Search for the cell housing the specified text and yield its (x, y) center coordinate. 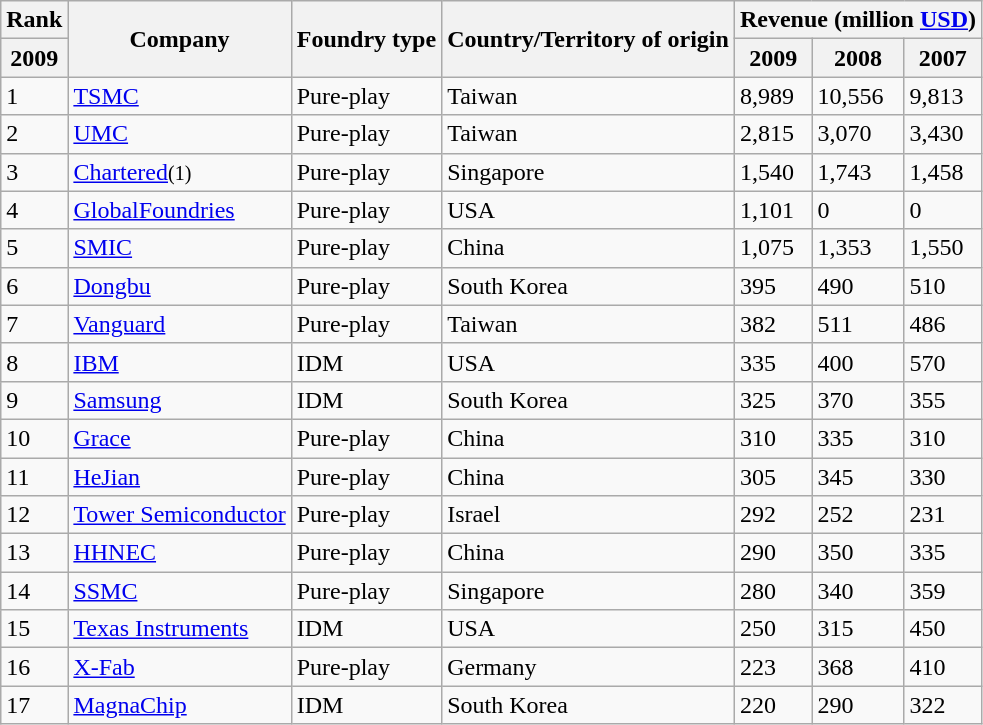
1,540 (773, 172)
Samsung (180, 400)
Company (180, 39)
SMIC (180, 248)
1,075 (773, 248)
8,989 (773, 96)
Foundry type (366, 39)
17 (34, 705)
368 (858, 667)
490 (858, 286)
5 (34, 248)
1,743 (858, 172)
3,070 (858, 134)
Vanguard (180, 324)
HHNEC (180, 553)
2007 (943, 58)
16 (34, 667)
SSMC (180, 591)
2 (34, 134)
280 (773, 591)
220 (773, 705)
450 (943, 629)
252 (858, 515)
359 (943, 591)
1,101 (773, 210)
395 (773, 286)
305 (773, 477)
10,556 (858, 96)
370 (858, 400)
7 (34, 324)
Revenue (million USD) (858, 20)
3,430 (943, 134)
325 (773, 400)
IBM (180, 362)
Tower Semiconductor (180, 515)
Country/Territory of origin (588, 39)
250 (773, 629)
9 (34, 400)
Germany (588, 667)
1,458 (943, 172)
4 (34, 210)
510 (943, 286)
GlobalFoundries (180, 210)
12 (34, 515)
340 (858, 591)
350 (858, 553)
11 (34, 477)
Chartered(1) (180, 172)
Rank (34, 20)
355 (943, 400)
10 (34, 438)
14 (34, 591)
223 (773, 667)
Texas Instruments (180, 629)
345 (858, 477)
6 (34, 286)
9,813 (943, 96)
3 (34, 172)
292 (773, 515)
15 (34, 629)
2008 (858, 58)
8 (34, 362)
315 (858, 629)
570 (943, 362)
2,815 (773, 134)
1,550 (943, 248)
511 (858, 324)
MagnaChip (180, 705)
1,353 (858, 248)
330 (943, 477)
410 (943, 667)
Grace (180, 438)
Dongbu (180, 286)
UMC (180, 134)
13 (34, 553)
TSMC (180, 96)
231 (943, 515)
382 (773, 324)
HeJian (180, 477)
486 (943, 324)
X-Fab (180, 667)
322 (943, 705)
Israel (588, 515)
400 (858, 362)
1 (34, 96)
